Search for the cell housing the specified text and yield its [X, Y] center coordinate. 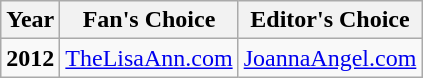
Fan's Choice [149, 20]
JoannaAngel.com [330, 58]
TheLisaAnn.com [149, 58]
Editor's Choice [330, 20]
Year [30, 20]
2012 [30, 58]
